Identify which cell holds the provided text, then report its (X, Y) central coordinate. 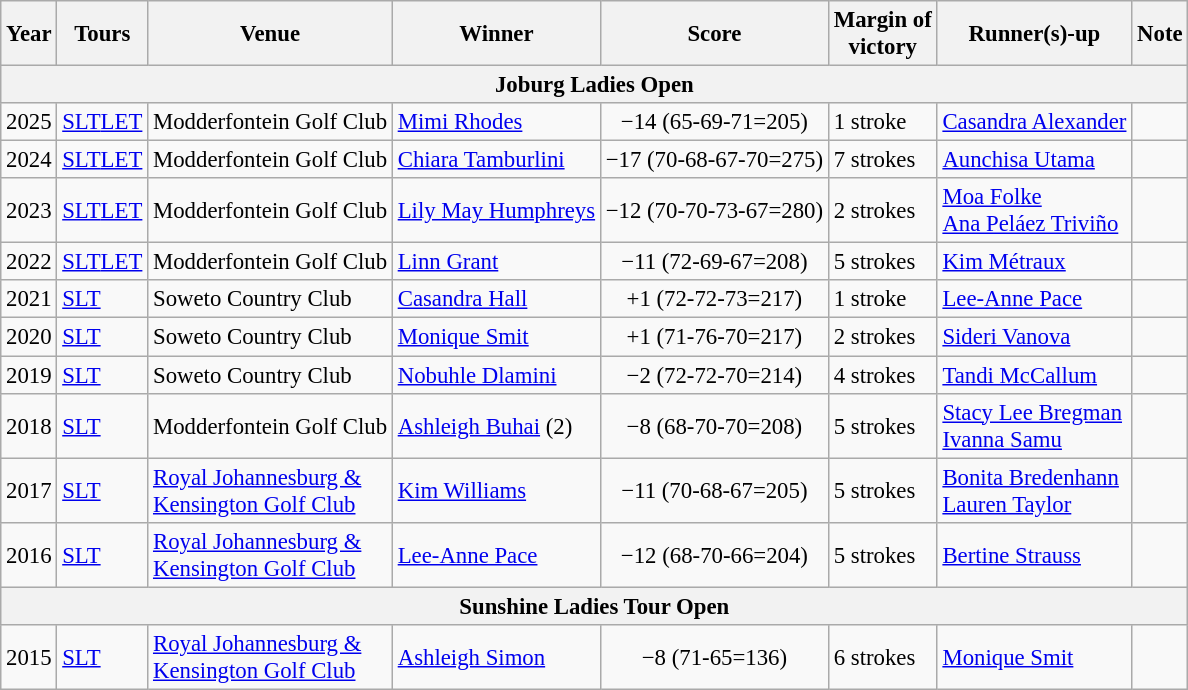
−12 (70-70-73-67=280) (714, 210)
Note (1160, 34)
Mimi Rhodes (496, 122)
−11 (72-69-67=208) (714, 262)
2016 (29, 554)
2018 (29, 426)
2022 (29, 262)
Nobuhle Dlamini (496, 375)
Runner(s)-up (1034, 34)
−8 (68-70-70=208) (714, 426)
2024 (29, 160)
4 strokes (882, 375)
2015 (29, 658)
Joburg Ladies Open (594, 85)
Lily May Humphreys (496, 210)
Score (714, 34)
Kim Métraux (1034, 262)
Year (29, 34)
Bonita Bredenhann Lauren Taylor (1034, 490)
Margin ofvictory (882, 34)
Bertine Strauss (1034, 554)
Kim Williams (496, 490)
Ashleigh Buhai (2) (496, 426)
2023 (29, 210)
2019 (29, 375)
Tours (102, 34)
−2 (72-72-70=214) (714, 375)
Ashleigh Simon (496, 658)
Moa Folke Ana Peláez Triviño (1034, 210)
2017 (29, 490)
−11 (70-68-67=205) (714, 490)
Casandra Alexander (1034, 122)
2020 (29, 337)
6 strokes (882, 658)
−8 (71-65=136) (714, 658)
Venue (270, 34)
Stacy Lee Bregman Ivanna Samu (1034, 426)
7 strokes (882, 160)
+1 (71-76-70=217) (714, 337)
2021 (29, 299)
Linn Grant (496, 262)
2025 (29, 122)
Sideri Vanova (1034, 337)
+1 (72-72-73=217) (714, 299)
−17 (70-68-67-70=275) (714, 160)
−14 (65-69-71=205) (714, 122)
Casandra Hall (496, 299)
Winner (496, 34)
Sunshine Ladies Tour Open (594, 606)
Tandi McCallum (1034, 375)
−12 (68-70-66=204) (714, 554)
Chiara Tamburlini (496, 160)
Aunchisa Utama (1034, 160)
